For the text-containing cell, return its midpoint in (X, Y) coordinate format. 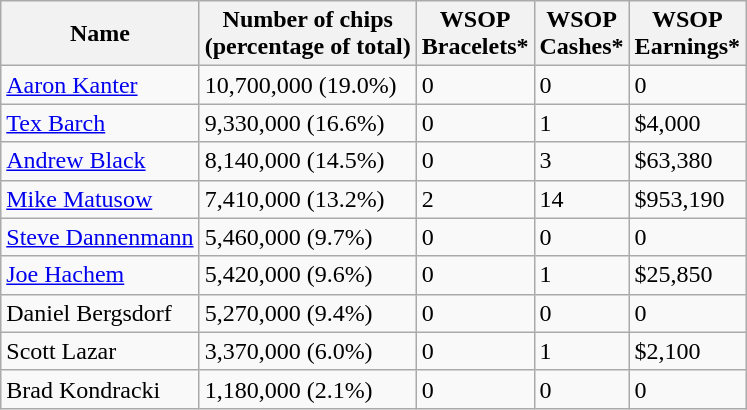
Aaron Kanter (100, 85)
WSOPEarnings* (687, 34)
Steve Dannenmann (100, 237)
$25,850 (687, 275)
Number of chips(percentage of total) (308, 34)
$953,190 (687, 199)
5,420,000 (9.6%) (308, 275)
1,180,000 (2.1%) (308, 389)
Daniel Bergsdorf (100, 313)
3 (582, 161)
5,460,000 (9.7%) (308, 237)
WSOPBracelets* (475, 34)
$4,000 (687, 123)
WSOPCashes* (582, 34)
Andrew Black (100, 161)
8,140,000 (14.5%) (308, 161)
$63,380 (687, 161)
3,370,000 (6.0%) (308, 351)
7,410,000 (13.2%) (308, 199)
5,270,000 (9.4%) (308, 313)
9,330,000 (16.6%) (308, 123)
Tex Barch (100, 123)
2 (475, 199)
Brad Kondracki (100, 389)
Name (100, 34)
14 (582, 199)
$2,100 (687, 351)
Scott Lazar (100, 351)
Mike Matusow (100, 199)
Joe Hachem (100, 275)
10,700,000 (19.0%) (308, 85)
